Scan for the cell matching the given text and deliver its [x, y] coordinate at center. 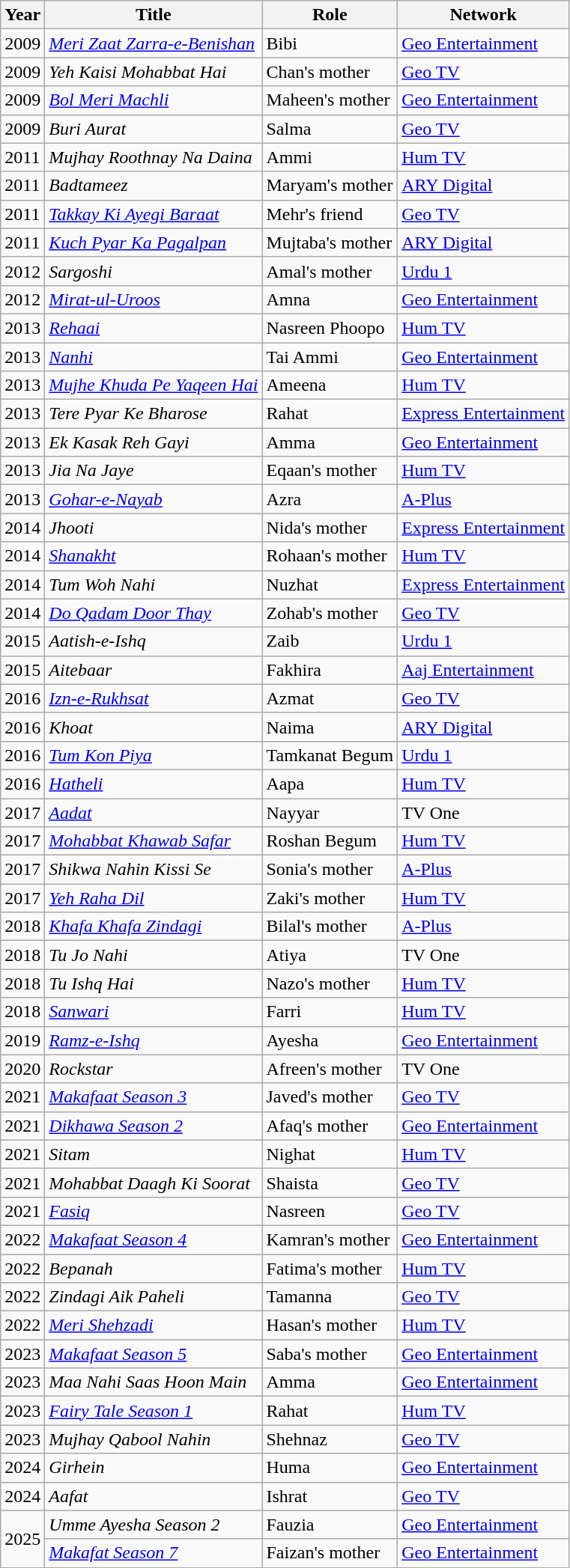
Aitebaar [154, 670]
Ramz-e-Ishq [154, 1040]
Tum Woh Nahi [154, 585]
Makafaat Season 5 [154, 1354]
Hasan's mother [330, 1326]
Afaq's mother [330, 1126]
Huma [330, 1468]
Saba's mother [330, 1354]
Shehnaz [330, 1439]
Tum Kon Piya [154, 755]
Bol Meri Machli [154, 100]
Sargoshi [154, 271]
Role [330, 15]
Aatish-e-Ishq [154, 641]
Afreen's mother [330, 1069]
Nayyar [330, 812]
2020 [22, 1069]
Ameena [330, 385]
Nasreen [330, 1211]
Sanwari [154, 1012]
Mujhay Qabool Nahin [154, 1439]
Izn-e-Rukhsat [154, 698]
Nida's mother [330, 528]
Nasreen Phoopo [330, 328]
Makafat Season 7 [154, 1553]
Kuch Pyar Ka Pagalpan [154, 242]
Aapa [330, 784]
Roshan Begum [330, 841]
Tamkanat Begum [330, 755]
Do Qadam Door Thay [154, 613]
Yeh Raha Dil [154, 898]
Kamran's mother [330, 1239]
Jia Na Jaye [154, 471]
Salma [330, 129]
Ammi [330, 157]
Shanakht [154, 556]
Makafaat Season 3 [154, 1097]
Nuzhat [330, 585]
Faizan's mother [330, 1553]
Zaib [330, 641]
Mujhay Roothnay Na Daina [154, 157]
Khoat [154, 727]
Zohab's mother [330, 613]
Umme Ayesha Season 2 [154, 1525]
Aaj Entertainment [484, 670]
Sonia's mother [330, 870]
Fauzia [330, 1525]
Gohar-e-Nayab [154, 499]
Amal's mother [330, 271]
Maryam's mother [330, 186]
Mohabbat Khawab Safar [154, 841]
Girhein [154, 1468]
Tai Ammi [330, 357]
Zaki's mother [330, 898]
Khafa Khafa Zindagi [154, 927]
Meri Zaat Zarra-e-Benishan [154, 43]
Sitam [154, 1154]
Mirat-ul-Uroos [154, 299]
Bilal's mother [330, 927]
Farri [330, 1012]
Nighat [330, 1154]
Mohabbat Daagh Ki Soorat [154, 1183]
Rehaai [154, 328]
Hatheli [154, 784]
Shikwa Nahin Kissi Se [154, 870]
Buri Aurat [154, 129]
Ek Kasak Reh Gayi [154, 442]
Fakhira [330, 670]
Mujtaba's mother [330, 242]
Mehr's friend [330, 214]
2019 [22, 1040]
Badtameez [154, 186]
Jhooti [154, 528]
Naima [330, 727]
Nazo's mother [330, 983]
Bibi [330, 43]
Title [154, 15]
Mujhe Khuda Pe Yaqeen Hai [154, 385]
Zindagi Aik Paheli [154, 1297]
Rockstar [154, 1069]
Rohaan's mother [330, 556]
Aadat [154, 812]
Azra [330, 499]
Eqaan's mother [330, 471]
Fatima's mother [330, 1269]
Azmat [330, 698]
Makafaat Season 4 [154, 1239]
Bepanah [154, 1269]
Ishrat [330, 1496]
Dikhawa Season 2 [154, 1126]
Fasiq [154, 1211]
Year [22, 15]
Tere Pyar Ke Bharose [154, 414]
Maa Nahi Saas Hoon Main [154, 1382]
Shaista [330, 1183]
Amna [330, 299]
Atiya [330, 955]
Meri Shehzadi [154, 1326]
Aafat [154, 1496]
2025 [22, 1539]
Tamanna [330, 1297]
Network [484, 15]
Tu Jo Nahi [154, 955]
Ayesha [330, 1040]
Tu Ishq Hai [154, 983]
Takkay Ki Ayegi Baraat [154, 214]
Chan's mother [330, 72]
Javed's mother [330, 1097]
Maheen's mother [330, 100]
Yeh Kaisi Mohabbat Hai [154, 72]
Nanhi [154, 357]
Fairy Tale Season 1 [154, 1411]
